Locate the cell with the specified text and output its [X, Y] center coordinate. 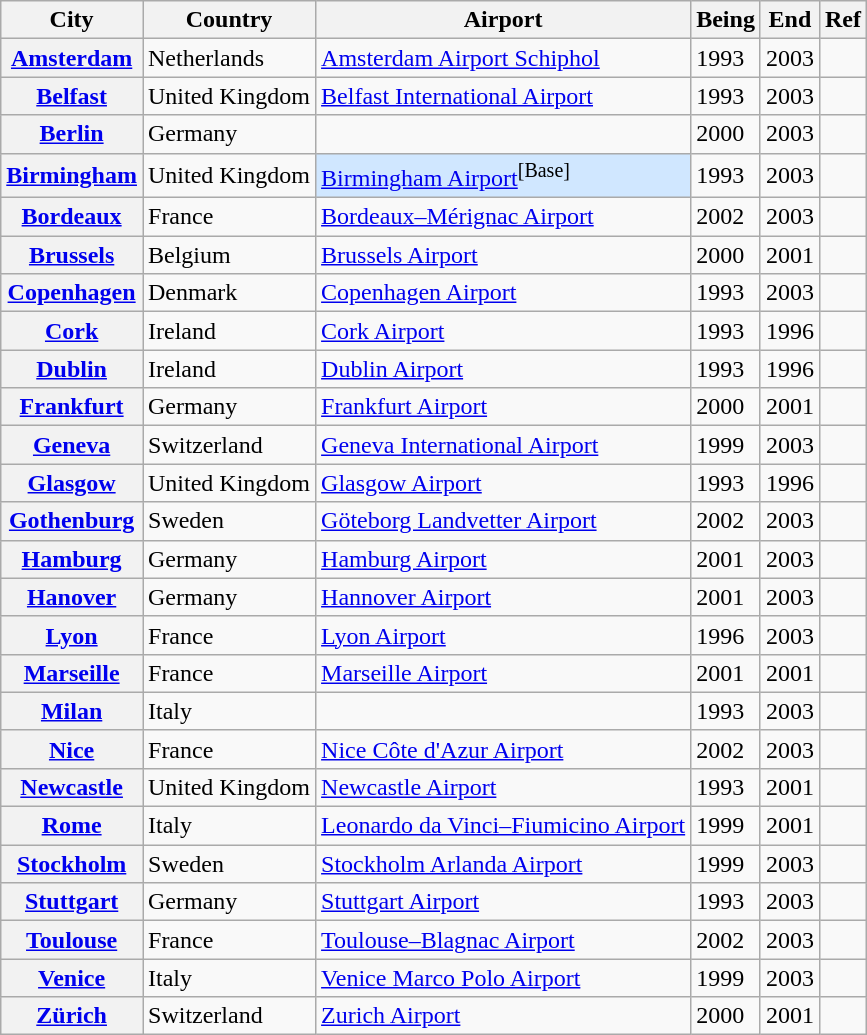
Belgium [228, 255]
Denmark [228, 293]
Frankfurt [72, 407]
Zürich [72, 1016]
Stuttgart Airport [504, 902]
Lyon [72, 635]
Brussels Airport [504, 255]
Marseille [72, 673]
Bordeaux–Mérignac Airport [504, 217]
Zurich Airport [504, 1016]
End [790, 20]
Country [228, 20]
Dublin [72, 369]
Cork [72, 331]
Brussels [72, 255]
Birmingham [72, 176]
City [72, 20]
Bordeaux [72, 217]
Leonardo da Vinci–Fiumicino Airport [504, 826]
Hamburg [72, 559]
Stockholm Arlanda Airport [504, 864]
Lyon Airport [504, 635]
Rome [72, 826]
Cork Airport [504, 331]
Belfast [72, 96]
Amsterdam [72, 58]
Venice Marco Polo Airport [504, 978]
Gothenburg [72, 521]
Newcastle [72, 787]
Dublin Airport [504, 369]
Stuttgart [72, 902]
Nice [72, 749]
Stockholm [72, 864]
Amsterdam Airport Schiphol [504, 58]
Milan [72, 711]
Nice Côte d'Azur Airport [504, 749]
Glasgow [72, 483]
Hanover [72, 597]
Netherlands [228, 58]
Toulouse [72, 940]
Venice [72, 978]
Copenhagen Airport [504, 293]
Ref [842, 20]
Hamburg Airport [504, 559]
Geneva [72, 445]
Newcastle Airport [504, 787]
Berlin [72, 134]
Geneva International Airport [504, 445]
Copenhagen [72, 293]
Belfast International Airport [504, 96]
Airport [504, 20]
Frankfurt Airport [504, 407]
Birmingham Airport[Base] [504, 176]
Marseille Airport [504, 673]
Göteborg Landvetter Airport [504, 521]
Being [726, 20]
Hannover Airport [504, 597]
Toulouse–Blagnac Airport [504, 940]
Glasgow Airport [504, 483]
